Scan for the cell matching the given text and deliver its [x, y] coordinate at center. 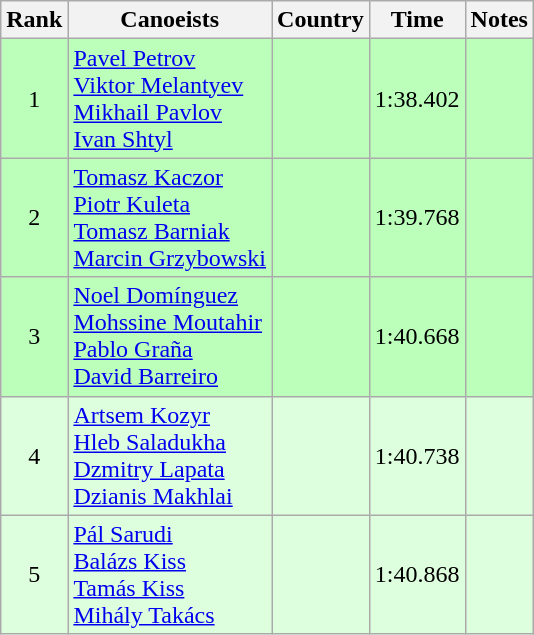
1:40.868 [417, 574]
Pál SarudiBalázs KissTamás KissMihály Takács [170, 574]
Notes [499, 20]
1:39.768 [417, 218]
1:38.402 [417, 98]
Tomasz KaczorPiotr KuletaTomasz BarniakMarcin Grzybowski [170, 218]
1:40.738 [417, 456]
4 [34, 456]
5 [34, 574]
Country [321, 20]
Canoeists [170, 20]
1 [34, 98]
3 [34, 336]
Rank [34, 20]
Time [417, 20]
Pavel PetrovViktor MelantyevMikhail PavlovIvan Shtyl [170, 98]
2 [34, 218]
Noel DomínguezMohssine MoutahirPablo GrañaDavid Barreiro [170, 336]
1:40.668 [417, 336]
Artsem KozyrHleb SaladukhaDzmitry LapataDzianis Makhlai [170, 456]
